Return [x, y] of the center of cell containing provided text 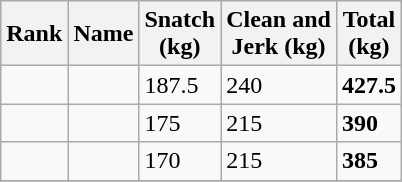
Name [104, 34]
240 [279, 85]
427.5 [368, 85]
170 [180, 161]
Clean and Jerk (kg) [279, 34]
Rank [34, 34]
385 [368, 161]
Total (kg) [368, 34]
187.5 [180, 85]
390 [368, 123]
Snatch (kg) [180, 34]
175 [180, 123]
